Return the [x, y] coordinate for the center point of the cell that contains the specified text.  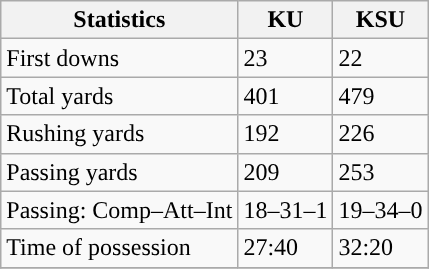
23 [286, 58]
253 [380, 172]
19–34–0 [380, 210]
KSU [380, 20]
226 [380, 134]
192 [286, 134]
27:40 [286, 248]
22 [380, 58]
First downs [120, 58]
209 [286, 172]
Total yards [120, 96]
Statistics [120, 20]
KU [286, 20]
401 [286, 96]
Time of possession [120, 248]
18–31–1 [286, 210]
Passing yards [120, 172]
Passing: Comp–Att–Int [120, 210]
32:20 [380, 248]
479 [380, 96]
Rushing yards [120, 134]
